From the cell containing the given text, extract its center point as (x, y) coordinate. 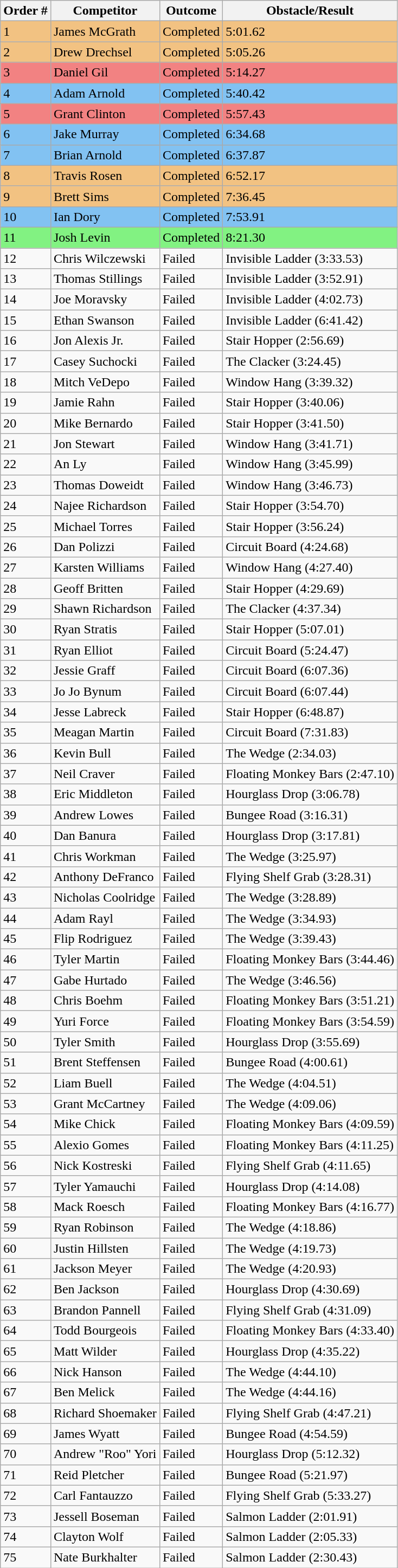
4 (26, 93)
Flip Rodriguez (105, 939)
The Wedge (2:34.03) (310, 753)
Invisible Ladder (6:41.42) (310, 320)
Jessell Boseman (105, 1516)
Window Hang (4:27.40) (310, 567)
Invisible Ladder (3:52.91) (310, 279)
Jon Stewart (105, 444)
34 (26, 712)
Todd Bourgeois (105, 1331)
Hourglass Drop (3:17.81) (310, 835)
Stair Hopper (3:40.06) (310, 403)
Andrew Lowes (105, 815)
Daniel Gil (105, 73)
Clayton Wolf (105, 1537)
68 (26, 1413)
Matt Wilder (105, 1351)
The Wedge (3:39.43) (310, 939)
Casey Suchocki (105, 361)
55 (26, 1145)
7:36.45 (310, 196)
James Wyatt (105, 1434)
The Wedge (4:44.10) (310, 1372)
Window Hang (3:39.32) (310, 382)
Mike Bernardo (105, 423)
Tyler Martin (105, 960)
70 (26, 1454)
Invisible Ladder (4:02.73) (310, 300)
Gabe Hurtado (105, 980)
17 (26, 361)
16 (26, 341)
Floating Monkey Bars (4:16.77) (310, 1207)
Flying Shelf Grab (4:31.09) (310, 1310)
38 (26, 794)
Stair Hopper (2:56.69) (310, 341)
Stair Hopper (3:41.50) (310, 423)
Neil Craver (105, 774)
44 (26, 918)
Obstacle/Result (310, 11)
7:53.91 (310, 217)
Floating Monkey Bars (4:09.59) (310, 1124)
13 (26, 279)
Jessie Graff (105, 671)
67 (26, 1392)
Joe Moravsky (105, 300)
Circuit Board (7:31.83) (310, 733)
75 (26, 1557)
47 (26, 980)
The Clacker (3:24.45) (310, 361)
29 (26, 609)
Drew Drechsel (105, 52)
3 (26, 73)
The Wedge (4:09.06) (310, 1104)
8 (26, 176)
18 (26, 382)
Stair Hopper (3:56.24) (310, 526)
Salmon Ladder (2:01.91) (310, 1516)
51 (26, 1062)
Ben Jackson (105, 1290)
12 (26, 258)
Window Hang (3:45.99) (310, 464)
Thomas Stillings (105, 279)
Ryan Elliot (105, 650)
Bungee Road (5:21.97) (310, 1475)
10 (26, 217)
Ben Melick (105, 1392)
Nick Hanson (105, 1372)
Hourglass Drop (4:35.22) (310, 1351)
Andrew "Roo" Yori (105, 1454)
Justin Hillsten (105, 1248)
28 (26, 588)
15 (26, 320)
Brian Arnold (105, 155)
69 (26, 1434)
65 (26, 1351)
Bungee Road (3:16.31) (310, 815)
2 (26, 52)
71 (26, 1475)
The Wedge (4:18.86) (310, 1227)
46 (26, 960)
Hourglass Drop (3:55.69) (310, 1042)
Richard Shoemaker (105, 1413)
The Wedge (3:46.56) (310, 980)
6 (26, 134)
24 (26, 506)
5:05.26 (310, 52)
Flying Shelf Grab (5:33.27) (310, 1495)
Mack Roesch (105, 1207)
Karsten Williams (105, 567)
61 (26, 1269)
Dan Polizzi (105, 547)
5 (26, 114)
Circuit Board (5:24.47) (310, 650)
Stair Hopper (3:54.70) (310, 506)
Tyler Yamauchi (105, 1186)
Shawn Richardson (105, 609)
5:40.42 (310, 93)
Floating Monkey Bars (4:11.25) (310, 1145)
66 (26, 1372)
36 (26, 753)
Circuit Board (4:24.68) (310, 547)
31 (26, 650)
Reid Pletcher (105, 1475)
An Ly (105, 464)
5:57.43 (310, 114)
Travis Rosen (105, 176)
Hourglass Drop (4:30.69) (310, 1290)
Najee Richardson (105, 506)
30 (26, 630)
26 (26, 547)
64 (26, 1331)
Circuit Board (6:07.36) (310, 671)
22 (26, 464)
21 (26, 444)
32 (26, 671)
Tyler Smith (105, 1042)
Dan Banura (105, 835)
Carl Fantauzzo (105, 1495)
45 (26, 939)
25 (26, 526)
41 (26, 856)
62 (26, 1290)
53 (26, 1104)
Invisible Ladder (3:33.53) (310, 258)
Floating Monkey Bars (2:47.10) (310, 774)
Grant McCartney (105, 1104)
James McGrath (105, 31)
Floating Monkey Bars (3:44.46) (310, 960)
Thomas Doweidt (105, 485)
Outcome (191, 11)
Ian Dory (105, 217)
Adam Arnold (105, 93)
37 (26, 774)
56 (26, 1165)
The Wedge (4:19.73) (310, 1248)
Mitch VeDepo (105, 382)
Brandon Pannell (105, 1310)
50 (26, 1042)
Yuri Force (105, 1021)
Nate Burkhalter (105, 1557)
Jon Alexis Jr. (105, 341)
Salmon Ladder (2:05.33) (310, 1537)
Floating Monkey Bars (4:33.40) (310, 1331)
74 (26, 1537)
19 (26, 403)
Bungee Road (4:00.61) (310, 1062)
6:34.68 (310, 134)
73 (26, 1516)
6:37.87 (310, 155)
58 (26, 1207)
27 (26, 567)
Brett Sims (105, 196)
42 (26, 877)
72 (26, 1495)
1 (26, 31)
5:01.62 (310, 31)
11 (26, 237)
The Wedge (4:44.16) (310, 1392)
39 (26, 815)
Michael Torres (105, 526)
The Clacker (4:37.34) (310, 609)
8:21.30 (310, 237)
Competitor (105, 11)
Nick Kostreski (105, 1165)
43 (26, 897)
Flying Shelf Grab (4:47.21) (310, 1413)
57 (26, 1186)
33 (26, 691)
Ryan Stratis (105, 630)
54 (26, 1124)
Anthony DeFranco (105, 877)
Adam Rayl (105, 918)
Salmon Ladder (2:30.43) (310, 1557)
Chris Workman (105, 856)
Grant Clinton (105, 114)
Chris Wilczewski (105, 258)
60 (26, 1248)
49 (26, 1021)
Jake Murray (105, 134)
Mike Chick (105, 1124)
Hourglass Drop (3:06.78) (310, 794)
Flying Shelf Grab (3:28.31) (310, 877)
9 (26, 196)
Jackson Meyer (105, 1269)
6:52.17 (310, 176)
Kevin Bull (105, 753)
Flying Shelf Grab (4:11.65) (310, 1165)
5:14.27 (310, 73)
The Wedge (3:25.97) (310, 856)
Eric Middleton (105, 794)
40 (26, 835)
Circuit Board (6:07.44) (310, 691)
14 (26, 300)
Meagan Martin (105, 733)
Order # (26, 11)
Floating Monkey Bars (3:54.59) (310, 1021)
23 (26, 485)
48 (26, 1001)
7 (26, 155)
Ryan Robinson (105, 1227)
20 (26, 423)
Jesse Labreck (105, 712)
Hourglass Drop (5:12.32) (310, 1454)
Alexio Gomes (105, 1145)
Jamie Rahn (105, 403)
Brent Steffensen (105, 1062)
35 (26, 733)
Stair Hopper (6:48.87) (310, 712)
Hourglass Drop (4:14.08) (310, 1186)
Jo Jo Bynum (105, 691)
Nicholas Coolridge (105, 897)
The Wedge (4:04.51) (310, 1083)
52 (26, 1083)
Bungee Road (4:54.59) (310, 1434)
Stair Hopper (5:07.01) (310, 630)
Ethan Swanson (105, 320)
Floating Monkey Bars (3:51.21) (310, 1001)
63 (26, 1310)
Chris Boehm (105, 1001)
Liam Buell (105, 1083)
The Wedge (3:34.93) (310, 918)
Window Hang (3:41.71) (310, 444)
Stair Hopper (4:29.69) (310, 588)
Geoff Britten (105, 588)
Window Hang (3:46.73) (310, 485)
59 (26, 1227)
The Wedge (4:20.93) (310, 1269)
Josh Levin (105, 237)
The Wedge (3:28.89) (310, 897)
